Determine the (X, Y) coordinate at the center of the cell enclosing the given text.  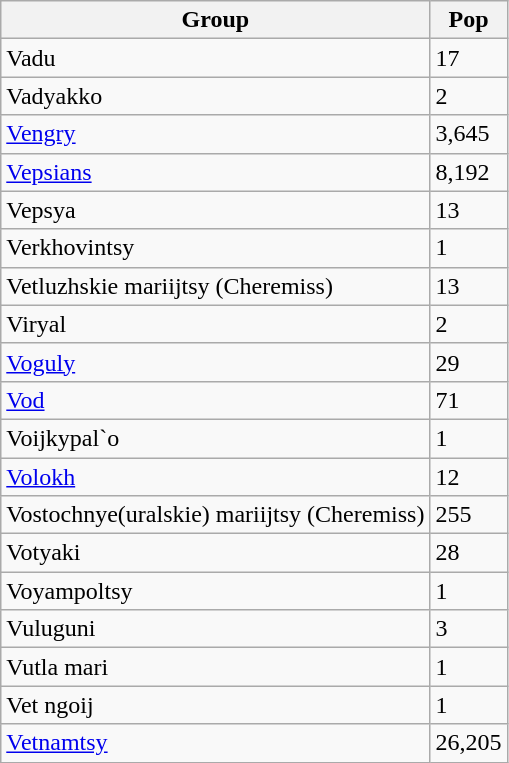
Volokh (216, 477)
Votyaki (216, 553)
Vadu (216, 58)
28 (468, 553)
Vepsians (216, 172)
Viryal (216, 324)
Vepsya (216, 210)
8,192 (468, 172)
12 (468, 477)
Pop (468, 20)
Vet ngoij (216, 705)
255 (468, 515)
Vostochnye(uralskie) mariijtsy (Cheremiss) (216, 515)
3 (468, 629)
Voguly (216, 362)
71 (468, 400)
Verkhovintsy (216, 248)
Voijkypal`o (216, 438)
Vuluguni (216, 629)
Vod (216, 400)
Group (216, 20)
Vutla mari (216, 667)
3,645 (468, 134)
Vengry (216, 134)
26,205 (468, 743)
29 (468, 362)
Voyampoltsy (216, 591)
Vadyakko (216, 96)
Vetluzhskie mariijtsy (Cheremiss) (216, 286)
Vetnamtsy (216, 743)
17 (468, 58)
